Identify which cell holds the provided text, then report its [X, Y] central coordinate. 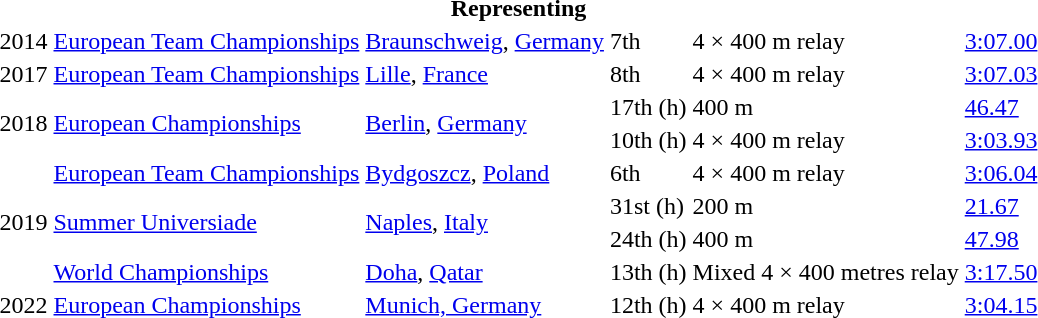
7th [648, 41]
10th (h) [648, 140]
31st (h) [648, 206]
24th (h) [648, 239]
Naples, Italy [485, 222]
13th (h) [648, 272]
17th (h) [648, 107]
Mixed 4 × 400 metres relay [826, 272]
European Championships [206, 124]
Doha, Qatar [485, 272]
Braunschweig, Germany [485, 41]
World Championships [206, 272]
6th [648, 173]
Lille, France [485, 74]
Berlin, Germany [485, 124]
Summer Universiade [206, 222]
200 m [826, 206]
Bydgoszcz, Poland [485, 173]
8th [648, 74]
